Identify which cell holds the provided text, then report its [X, Y] central coordinate. 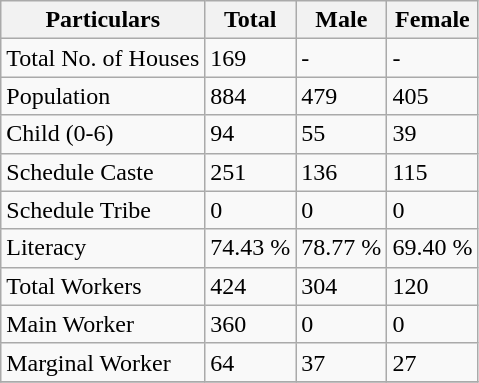
Female [432, 20]
424 [250, 286]
78.77 % [342, 248]
Total [250, 20]
115 [432, 172]
Total Workers [103, 286]
304 [342, 286]
Schedule Caste [103, 172]
120 [432, 286]
Main Worker [103, 324]
136 [342, 172]
884 [250, 96]
251 [250, 172]
55 [342, 134]
94 [250, 134]
64 [250, 362]
479 [342, 96]
74.43 % [250, 248]
Child (0-6) [103, 134]
Literacy [103, 248]
405 [432, 96]
Total No. of Houses [103, 58]
69.40 % [432, 248]
Particulars [103, 20]
Male [342, 20]
27 [432, 362]
39 [432, 134]
Population [103, 96]
169 [250, 58]
Schedule Tribe [103, 210]
Marginal Worker [103, 362]
37 [342, 362]
360 [250, 324]
